Identify which cell holds the provided text, then report its (x, y) central coordinate. 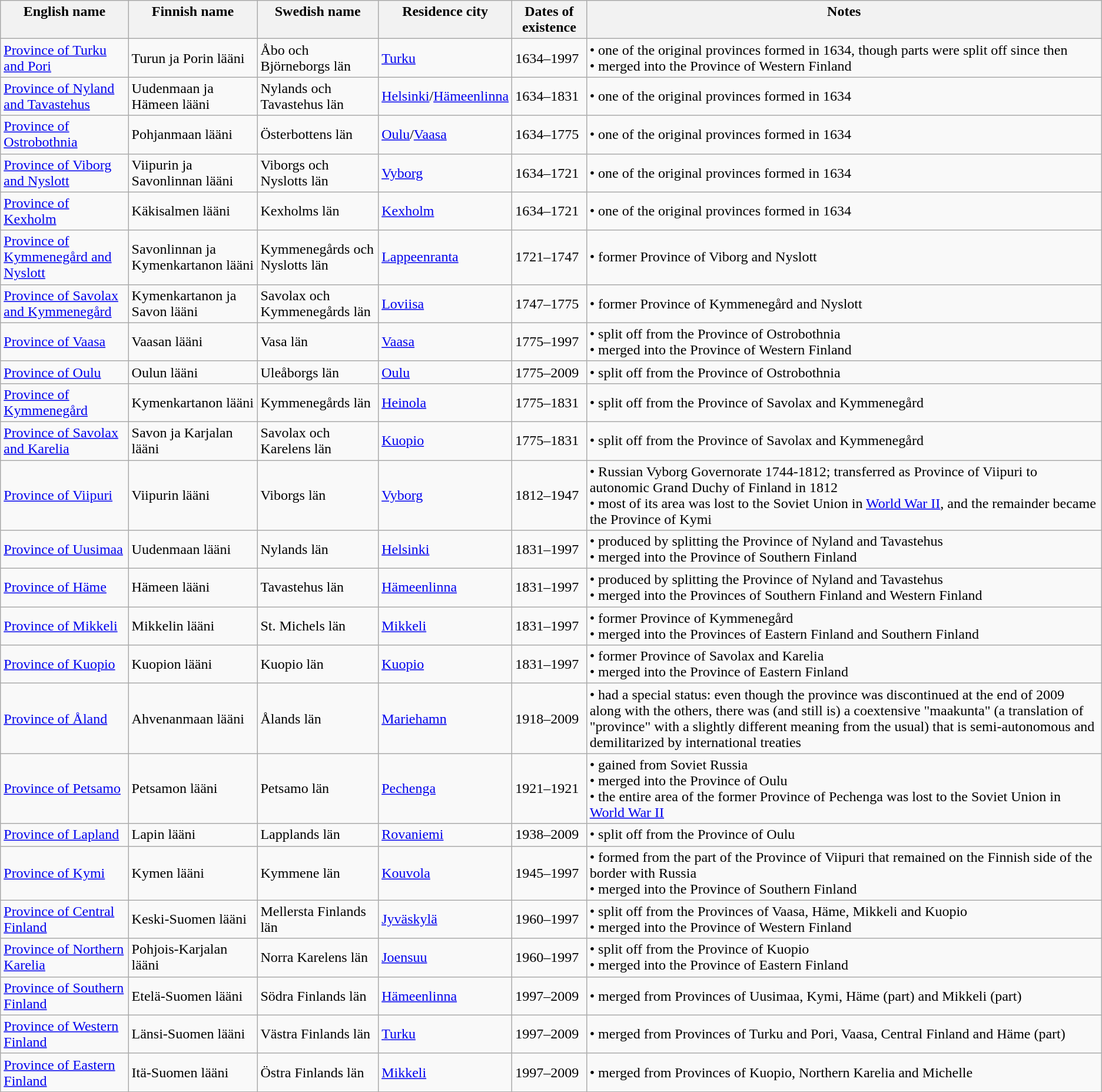
• former Province of Savolax and Karelia• merged into the Province of Eastern Finland (844, 664)
• split off from the Province of Oulu (844, 835)
1634–1775 (550, 134)
Province of Eastern Finland (65, 1073)
Province of Kymmenegård and Nyslott (65, 257)
Uleåborgs län (318, 372)
Swedish name (318, 20)
• split off from the Province of Ostrobothnia• merged into the Province of Western Finland (844, 341)
Kexholm (445, 211)
Petsamo län (318, 789)
Province of Kymmenegård (65, 403)
1747–1775 (550, 304)
• produced by splitting the Province of Nyland and Tavastehus• merged into the Province of Southern Finland (844, 550)
Södra Finlands län (318, 996)
1812–1947 (550, 496)
1634–1997 (550, 58)
Helsinki/Hämeenlinna (445, 97)
Oulu/Vaasa (445, 134)
Province of Savolax and Kymmenegård (65, 304)
Province of Petsamo (65, 789)
Savolax och Karelens län (318, 440)
Västra Finlands län (318, 1034)
Finnish name (193, 20)
English name (65, 20)
Uudenmaan lääni (193, 550)
Province of Kexholm (65, 211)
• split off from the Provinces of Vaasa, Häme, Mikkeli and Kuopio• merged into the Province of Western Finland (844, 920)
• former Province of Viborg and Nyslott (844, 257)
Province of Savolax and Karelia (65, 440)
Turun ja Porin lääni (193, 58)
Jyväskylä (445, 920)
Kuopion lääni (193, 664)
Province of Ostrobothnia (65, 134)
Lappeenranta (445, 257)
• former Province of Kymmenegård and Nyslott (844, 304)
• merged from Provinces of Kuopio, Northern Karelia and Michelle (844, 1073)
Province of Western Finland (65, 1034)
Province of Uusimaa (65, 550)
• split off from the Province of Kuopio• merged into the Province of Eastern Finland (844, 957)
Vaasa (445, 341)
1775–2009 (550, 372)
Kuopio län (318, 664)
Pohjanmaan lääni (193, 134)
Province of Nyland and Tavastehus (65, 97)
Province of Lapland (65, 835)
Kymen lääni (193, 873)
Kymenkartanon lääni (193, 403)
Lapin lääni (193, 835)
Notes (844, 20)
Province of Central Finland (65, 920)
Province of Turku and Pori (65, 58)
Province of Kuopio (65, 664)
Käkisalmen lääni (193, 211)
Province of Kymi (65, 873)
Province of Viipuri (65, 496)
1945–1997 (550, 873)
• former Province of Kymmenegård• merged into the Provinces of Eastern Finland and Southern Finland (844, 626)
Kymmenegårds län (318, 403)
Lapplands län (318, 835)
Province of Northern Karelia (65, 957)
Kymmene län (318, 873)
• produced by splitting the Province of Nyland and Tavastehus• merged into the Provinces of Southern Finland and Western Finland (844, 588)
Savonlinnan ja Kymenkartanon lääni (193, 257)
Kexholms län (318, 211)
Province of Viborg and Nyslott (65, 173)
Österbottens län (318, 134)
Helsinki (445, 550)
Vasa län (318, 341)
• merged from Provinces of Uusimaa, Kymi, Häme (part) and Mikkeli (part) (844, 996)
Kymmenegårds och Nyslotts län (318, 257)
Joensuu (445, 957)
Mellersta Finlands län (318, 920)
• split off from the Province of Ostrobothnia (844, 372)
Östra Finlands län (318, 1073)
Mikkelin lääni (193, 626)
Savon ja Karjalan lääni (193, 440)
Petsamon lääni (193, 789)
Åbo och Björneborgs län (318, 58)
Uudenmaan ja Hämeen lääni (193, 97)
Vaasan lääni (193, 341)
Itä-Suomen lääni (193, 1073)
Province of Åland (65, 718)
Mariehamn (445, 718)
Länsi-Suomen lääni (193, 1034)
Savolax och Kymmenegårds län (318, 304)
Keski-Suomen lääni (193, 920)
Province of Oulu (65, 372)
Nylands län (318, 550)
1634–1831 (550, 97)
St. Michels län (318, 626)
Viborgs och Nyslotts län (318, 173)
Province of Mikkeli (65, 626)
Province of Häme (65, 588)
• merged from Provinces of Turku and Pori, Vaasa, Central Finland and Häme (part) (844, 1034)
Etelä-Suomen lääni (193, 996)
Hämeen lääni (193, 588)
Pechenga (445, 789)
Loviisa (445, 304)
Tavastehus län (318, 588)
Province of Southern Finland (65, 996)
Heinola (445, 403)
Dates of existence (550, 20)
Viborgs län (318, 496)
Ålands län (318, 718)
1938–2009 (550, 835)
• one of the original provinces formed in 1634, though parts were split off since then• merged into the Province of Western Finland (844, 58)
Viipurin ja Savonlinnan lääni (193, 173)
Nylands och Tavastehus län (318, 97)
Oulu (445, 372)
Viipurin lääni (193, 496)
Kouvola (445, 873)
1721–1747 (550, 257)
1921–1921 (550, 789)
Kymenkartanon ja Savon lääni (193, 304)
Province of Vaasa (65, 341)
1775–1997 (550, 341)
Norra Karelens län (318, 957)
Residence city (445, 20)
Rovaniemi (445, 835)
1918–2009 (550, 718)
Pohjois-Karjalan lääni (193, 957)
Ahvenanmaan lääni (193, 718)
Oulun lääni (193, 372)
